Detect which cell encompasses the target text, then output its (x, y) center coordinate. 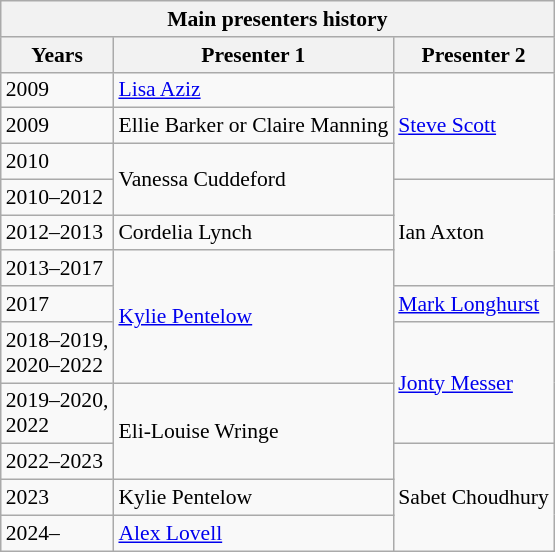
Steve Scott (474, 126)
2019–2020,2022 (58, 414)
2013–2017 (58, 269)
Jonty Messer (474, 383)
Years (58, 55)
Cordelia Lynch (253, 233)
Presenter 2 (474, 55)
2024– (58, 533)
Lisa Aziz (253, 90)
Main presenters history (278, 19)
Presenter 1 (253, 55)
2023 (58, 498)
2010 (58, 162)
2018–2019,2020–2022 (58, 352)
Vanessa Cuddeford (253, 180)
2022–2023 (58, 462)
Alex Lovell (253, 533)
Ian Axton (474, 232)
Eli-Louise Wringe (253, 432)
2012–2013 (58, 233)
2017 (58, 304)
Mark Longhurst (474, 304)
Ellie Barker or Claire Manning (253, 126)
Sabet Choudhury (474, 498)
2010–2012 (58, 197)
